Capture the cell that displays the provided text and extract its [x, y] central coordinate. 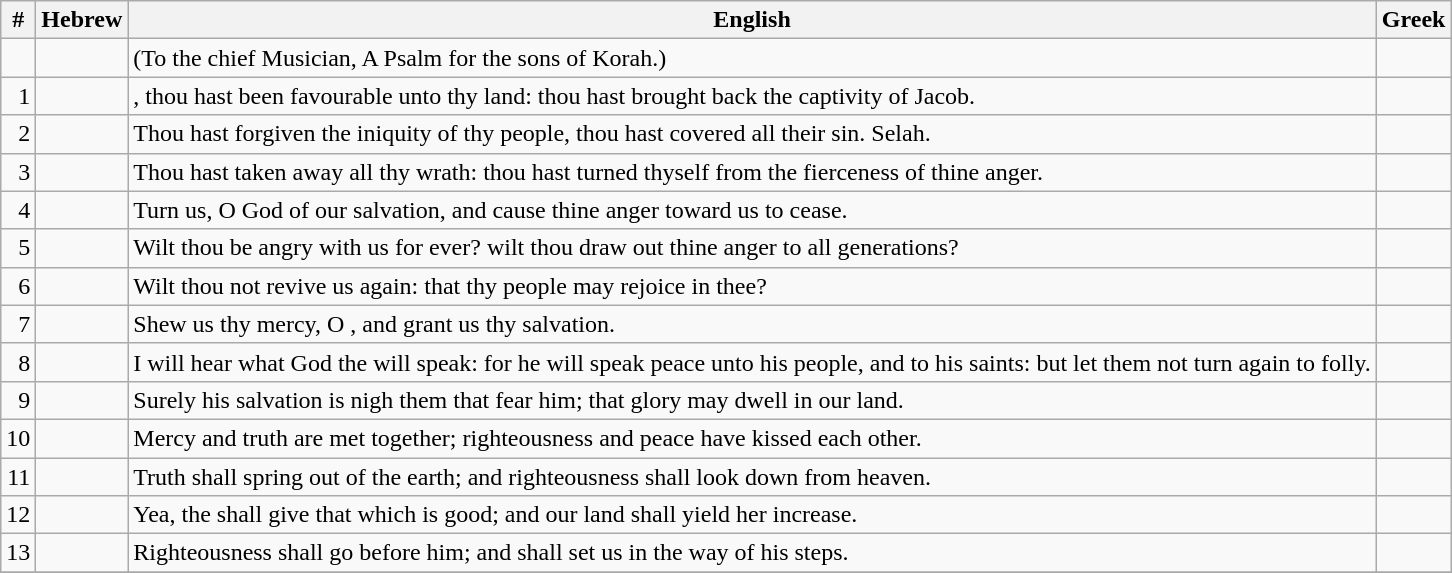
Wilt thou be angry with us for ever? wilt thou draw out thine anger to all generations? [752, 248]
12 [18, 515]
9 [18, 400]
6 [18, 286]
Wilt thou not revive us again: that thy people may rejoice in thee? [752, 286]
English [752, 20]
, thou hast been favourable unto thy land: thou hast brought back the captivity of Jacob. [752, 96]
Shew us thy mercy, O , and grant us thy salvation. [752, 324]
7 [18, 324]
4 [18, 210]
Greek [1414, 20]
Yea, the shall give that which is good; and our land shall yield her increase. [752, 515]
(To the chief Musician, A Psalm for the sons of Korah.) [752, 58]
2 [18, 134]
1 [18, 96]
Righteousness shall go before him; and shall set us in the way of his steps. [752, 553]
# [18, 20]
13 [18, 553]
Thou hast taken away all thy wrath: thou hast turned thyself from the fierceness of thine anger. [752, 172]
Surely his salvation is nigh them that fear him; that glory may dwell in our land. [752, 400]
5 [18, 248]
10 [18, 438]
Thou hast forgiven the iniquity of thy people, thou hast covered all their sin. Selah. [752, 134]
Mercy and truth are met together; righteousness and peace have kissed each other. [752, 438]
3 [18, 172]
I will hear what God the will speak: for he will speak peace unto his people, and to his saints: but let them not turn again to folly. [752, 362]
Truth shall spring out of the earth; and righteousness shall look down from heaven. [752, 477]
11 [18, 477]
8 [18, 362]
Hebrew [82, 20]
Turn us, O God of our salvation, and cause thine anger toward us to cease. [752, 210]
